For the text-containing cell, return its midpoint in [X, Y] coordinate format. 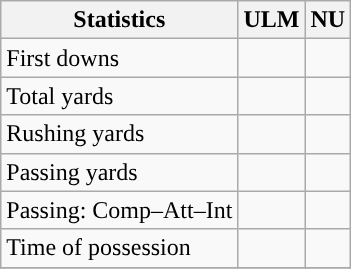
First downs [120, 58]
ULM [272, 20]
Total yards [120, 96]
Time of possession [120, 248]
NU [328, 20]
Passing: Comp–Att–Int [120, 210]
Statistics [120, 20]
Rushing yards [120, 134]
Passing yards [120, 172]
